Detect which cell encompasses the target text, then output its (x, y) center coordinate. 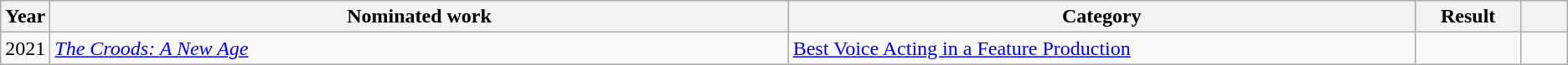
Year (25, 17)
Result (1467, 17)
Best Voice Acting in a Feature Production (1101, 48)
Nominated work (419, 17)
Category (1101, 17)
The Croods: A New Age (419, 48)
2021 (25, 48)
